Pinpoint the cell where the given text exists, returning its (x, y) midpoint coordinate. 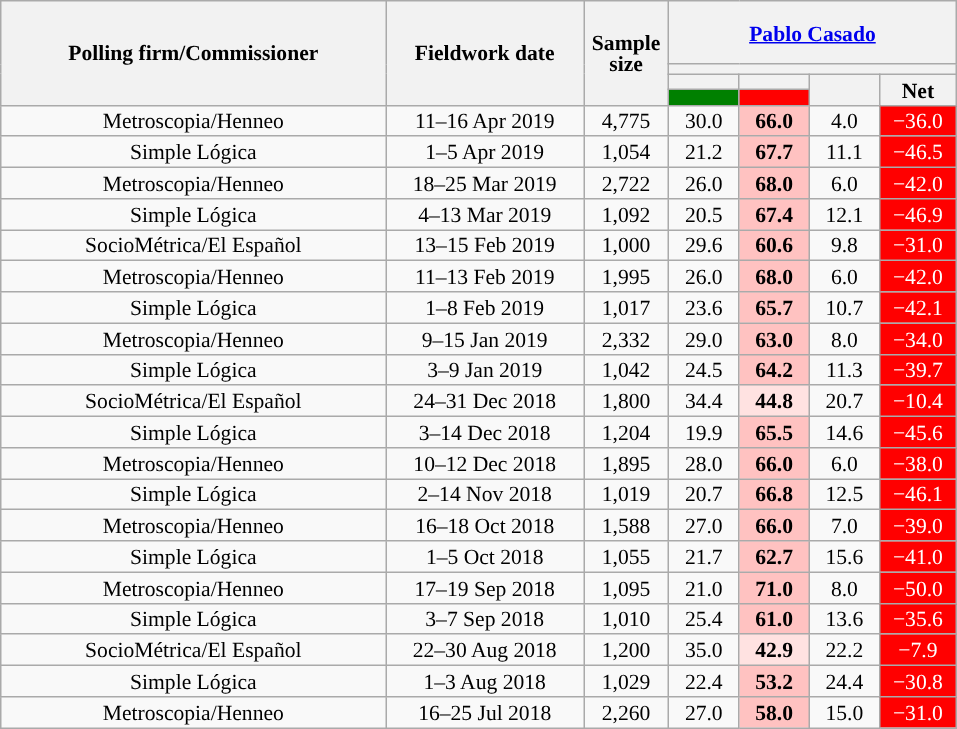
−39.0 (918, 526)
29.6 (704, 246)
3–9 Jan 2019 (485, 370)
25.4 (704, 618)
67.4 (774, 214)
1,029 (626, 682)
29.0 (704, 338)
66.8 (774, 494)
Polling firm/Commissioner (194, 53)
63.0 (774, 338)
1,095 (626, 588)
Fieldwork date (485, 53)
11–16 Apr 2019 (485, 120)
10.7 (844, 308)
−46.1 (918, 494)
24–31 Dec 2018 (485, 402)
34.4 (704, 402)
22.2 (844, 650)
67.7 (774, 152)
4–13 Mar 2019 (485, 214)
16–18 Oct 2018 (485, 526)
−45.6 (918, 432)
−42.1 (918, 308)
1,895 (626, 464)
1,055 (626, 556)
60.6 (774, 246)
1–5 Apr 2019 (485, 152)
12.1 (844, 214)
23.6 (704, 308)
−35.6 (918, 618)
−38.0 (918, 464)
4.0 (844, 120)
1,588 (626, 526)
−46.5 (918, 152)
−39.7 (918, 370)
1–5 Oct 2018 (485, 556)
21.0 (704, 588)
61.0 (774, 618)
4,775 (626, 120)
21.7 (704, 556)
−36.0 (918, 120)
3–7 Sep 2018 (485, 618)
21.2 (704, 152)
58.0 (774, 712)
15.0 (844, 712)
11.1 (844, 152)
65.5 (774, 432)
53.2 (774, 682)
13–15 Feb 2019 (485, 246)
1,800 (626, 402)
Net (918, 90)
2–14 Nov 2018 (485, 494)
44.8 (774, 402)
Pablo Casado (813, 32)
28.0 (704, 464)
1,092 (626, 214)
1,200 (626, 650)
1,017 (626, 308)
65.7 (774, 308)
14.6 (844, 432)
1,995 (626, 276)
10–12 Dec 2018 (485, 464)
1,019 (626, 494)
24.4 (844, 682)
2,722 (626, 184)
17–19 Sep 2018 (485, 588)
62.7 (774, 556)
64.2 (774, 370)
1,204 (626, 432)
20.5 (704, 214)
−30.8 (918, 682)
−10.4 (918, 402)
35.0 (704, 650)
3–14 Dec 2018 (485, 432)
−7.9 (918, 650)
1–3 Aug 2018 (485, 682)
9.8 (844, 246)
Sample size (626, 53)
11.3 (844, 370)
1–8 Feb 2019 (485, 308)
18–25 Mar 2019 (485, 184)
16–25 Jul 2018 (485, 712)
12.5 (844, 494)
1,000 (626, 246)
11–13 Feb 2019 (485, 276)
9–15 Jan 2019 (485, 338)
7.0 (844, 526)
71.0 (774, 588)
−46.9 (918, 214)
−50.0 (918, 588)
1,010 (626, 618)
22.4 (704, 682)
2,260 (626, 712)
15.6 (844, 556)
−41.0 (918, 556)
1,042 (626, 370)
30.0 (704, 120)
19.9 (704, 432)
22–30 Aug 2018 (485, 650)
24.5 (704, 370)
42.9 (774, 650)
−34.0 (918, 338)
1,054 (626, 152)
2,332 (626, 338)
13.6 (844, 618)
